Scan for the cell matching the given text and deliver its [x, y] coordinate at center. 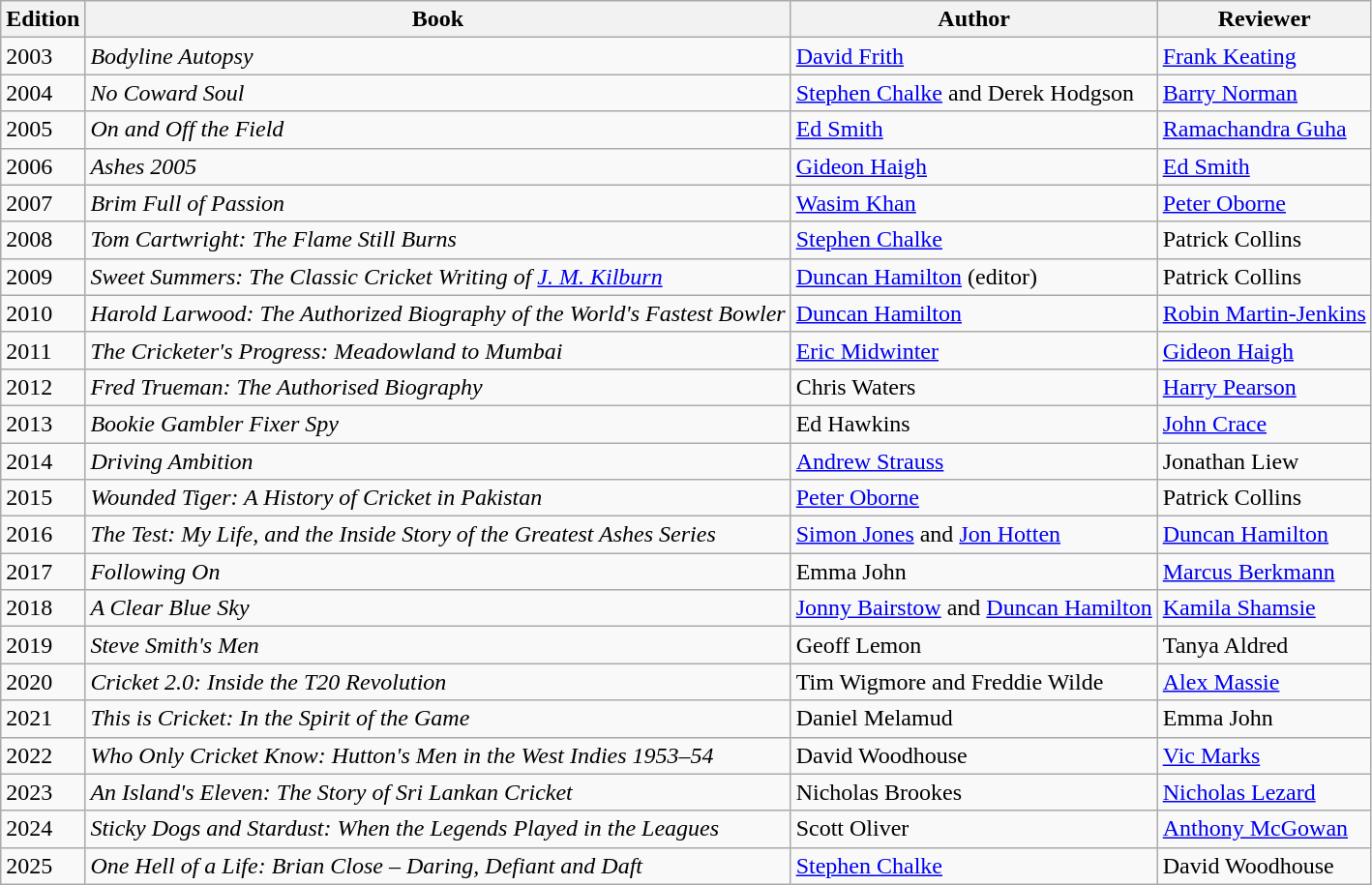
Geoff Lemon [973, 645]
2021 [43, 719]
Nicholas Brookes [973, 792]
This is Cricket: In the Spirit of the Game [437, 719]
2004 [43, 93]
2009 [43, 277]
Ramachandra Guha [1264, 130]
2020 [43, 682]
2017 [43, 572]
2011 [43, 350]
One Hell of a Life: Brian Close – Daring, Defiant and Daft [437, 866]
Ashes 2005 [437, 166]
2008 [43, 240]
Tom Cartwright: The Flame Still Burns [437, 240]
2013 [43, 424]
Jonny Bairstow and Duncan Hamilton [973, 608]
2012 [43, 387]
2005 [43, 130]
Bookie Gambler Fixer Spy [437, 424]
2007 [43, 203]
Ed Hawkins [973, 424]
Frank Keating [1264, 56]
Following On [437, 572]
2018 [43, 608]
2016 [43, 535]
Kamila Shamsie [1264, 608]
David Frith [973, 56]
Wounded Tiger: A History of Cricket in Pakistan [437, 498]
Harold Larwood: The Authorized Biography of the World's Fastest Bowler [437, 313]
Tim Wigmore and Freddie Wilde [973, 682]
Andrew Strauss [973, 461]
Duncan Hamilton (editor) [973, 277]
Anthony McGowan [1264, 829]
Vic Marks [1264, 755]
Scott Oliver [973, 829]
2019 [43, 645]
Wasim Khan [973, 203]
Steve Smith's Men [437, 645]
John Crace [1264, 424]
Tanya Aldred [1264, 645]
An Island's Eleven: The Story of Sri Lankan Cricket [437, 792]
Cricket 2.0: Inside the T20 Revolution [437, 682]
Robin Martin-Jenkins [1264, 313]
2006 [43, 166]
Eric Midwinter [973, 350]
Sticky Dogs and Stardust: When the Legends Played in the Leagues [437, 829]
2025 [43, 866]
2015 [43, 498]
Simon Jones and Jon Hotten [973, 535]
Driving Ambition [437, 461]
Fred Trueman: The Authorised Biography [437, 387]
Daniel Melamud [973, 719]
Edition [43, 19]
On and Off the Field [437, 130]
Brim Full of Passion [437, 203]
Jonathan Liew [1264, 461]
Who Only Cricket Know: Hutton's Men in the West Indies 1953–54 [437, 755]
Barry Norman [1264, 93]
The Test: My Life, and the Inside Story of the Greatest Ashes Series [437, 535]
Chris Waters [973, 387]
2024 [43, 829]
Nicholas Lezard [1264, 792]
Stephen Chalke and Derek Hodgson [973, 93]
The Cricketer's Progress: Meadowland to Mumbai [437, 350]
2022 [43, 755]
Reviewer [1264, 19]
A Clear Blue Sky [437, 608]
Sweet Summers: The Classic Cricket Writing of J. M. Kilburn [437, 277]
2003 [43, 56]
2023 [43, 792]
2010 [43, 313]
Book [437, 19]
No Coward Soul [437, 93]
Bodyline Autopsy [437, 56]
Marcus Berkmann [1264, 572]
2014 [43, 461]
Alex Massie [1264, 682]
Author [973, 19]
Harry Pearson [1264, 387]
